Capture the cell that displays the provided text and extract its (X, Y) central coordinate. 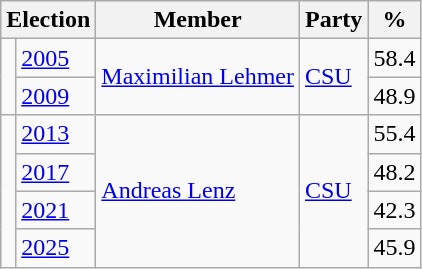
% (394, 20)
2009 (56, 96)
48.9 (394, 96)
Election (48, 20)
2021 (56, 210)
55.4 (394, 134)
Party (333, 20)
2017 (56, 172)
42.3 (394, 210)
58.4 (394, 58)
2005 (56, 58)
Andreas Lenz (198, 191)
2013 (56, 134)
Member (198, 20)
48.2 (394, 172)
45.9 (394, 248)
Maximilian Lehmer (198, 77)
2025 (56, 248)
